From the cell containing the given text, extract its center point as (x, y) coordinate. 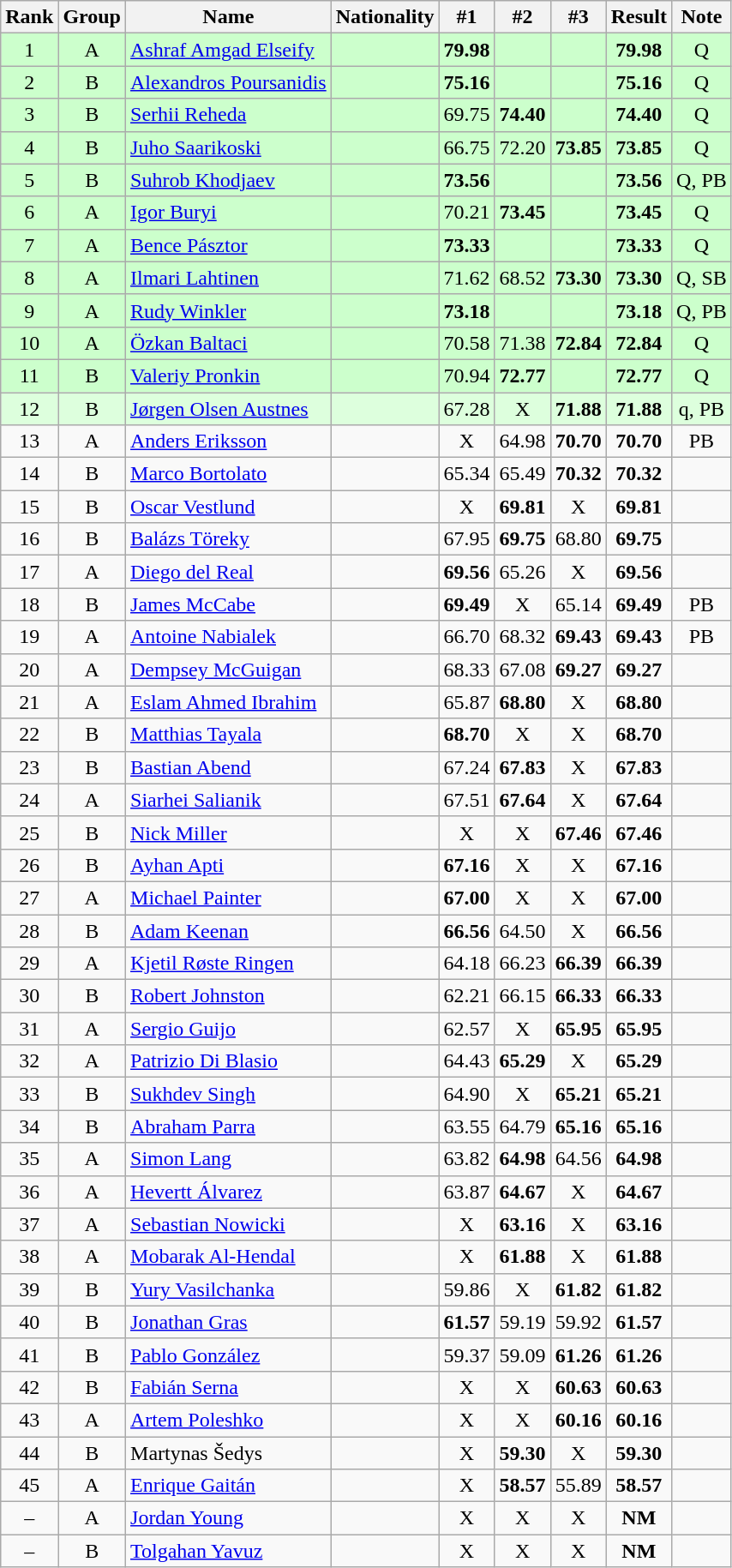
13 (29, 442)
Siarhei Salianik (229, 800)
65.87 (466, 702)
Note (702, 17)
67.24 (466, 767)
#3 (578, 17)
34 (29, 1126)
24 (29, 800)
43 (29, 1420)
Tolgahan Yavuz (229, 1551)
1 (29, 50)
Martynas Šedys (229, 1453)
39 (29, 1289)
Group (93, 17)
25 (29, 832)
Michael Painter (229, 898)
59.37 (466, 1355)
71.62 (466, 278)
Adam Keenan (229, 930)
Anders Eriksson (229, 442)
67.08 (523, 670)
Diego del Real (229, 572)
Balázs Töreky (229, 539)
#2 (523, 17)
Jonathan Gras (229, 1322)
Bastian Abend (229, 767)
Serhii Reheda (229, 115)
5 (29, 180)
66.75 (466, 147)
63.87 (466, 1192)
Juho Saarikoski (229, 147)
59.86 (466, 1289)
Artem Poleshko (229, 1420)
72.20 (523, 147)
#1 (466, 17)
Name (229, 17)
66.70 (466, 637)
64.56 (578, 1159)
6 (29, 213)
18 (29, 604)
23 (29, 767)
Alexandros Poursanidis (229, 82)
Oscar Vestlund (229, 507)
42 (29, 1387)
70.21 (466, 213)
59.92 (578, 1322)
Kjetil Røste Ringen (229, 964)
67.95 (466, 539)
8 (29, 278)
Enrique Gaitán (229, 1486)
28 (29, 930)
30 (29, 996)
Marco Bortolato (229, 474)
9 (29, 310)
James McCabe (229, 604)
Igor Buryi (229, 213)
2 (29, 82)
29 (29, 964)
Eslam Ahmed Ibrahim (229, 702)
37 (29, 1224)
Hevertt Álvarez (229, 1192)
15 (29, 507)
Sebastian Nowicki (229, 1224)
55.89 (578, 1486)
27 (29, 898)
65.34 (466, 474)
Patrizio Di Blasio (229, 1061)
Yury Vasilchanka (229, 1289)
31 (29, 1029)
33 (29, 1094)
11 (29, 375)
Suhrob Khodjaev (229, 180)
17 (29, 572)
Matthias Tayala (229, 735)
59.19 (523, 1322)
Jordan Young (229, 1518)
22 (29, 735)
64.50 (523, 930)
45 (29, 1486)
36 (29, 1192)
19 (29, 637)
65.14 (578, 604)
67.28 (466, 409)
Result (639, 17)
62.21 (466, 996)
12 (29, 409)
68.52 (523, 278)
44 (29, 1453)
Valeriy Pronkin (229, 375)
Özkan Baltaci (229, 343)
Rank (29, 17)
Dempsey McGuigan (229, 670)
66.23 (523, 964)
26 (29, 865)
Nationality (385, 17)
41 (29, 1355)
Sergio Guijo (229, 1029)
10 (29, 343)
20 (29, 670)
64.18 (466, 964)
Fabián Serna (229, 1387)
q, PB (702, 409)
Ilmari Lahtinen (229, 278)
65.26 (523, 572)
4 (29, 147)
Abraham Parra (229, 1126)
Nick Miller (229, 832)
3 (29, 115)
70.58 (466, 343)
65.49 (523, 474)
Sukhdev Singh (229, 1094)
16 (29, 539)
32 (29, 1061)
70.94 (466, 375)
Bence Pásztor (229, 245)
Jørgen Olsen Austnes (229, 409)
35 (29, 1159)
63.82 (466, 1159)
Pablo González (229, 1355)
Robert Johnston (229, 996)
68.33 (466, 670)
64.79 (523, 1126)
Antoine Nabialek (229, 637)
62.57 (466, 1029)
14 (29, 474)
59.09 (523, 1355)
Mobarak Al-Hendal (229, 1257)
Rudy Winkler (229, 310)
67.51 (466, 800)
Ayhan Apti (229, 865)
38 (29, 1257)
Simon Lang (229, 1159)
21 (29, 702)
Q, SB (702, 278)
66.15 (523, 996)
63.55 (466, 1126)
64.43 (466, 1061)
7 (29, 245)
40 (29, 1322)
64.90 (466, 1094)
Ashraf Amgad Elseify (229, 50)
71.38 (523, 343)
68.32 (523, 637)
